Provide the [X, Y] coordinate of the cell's center where the given text is located.  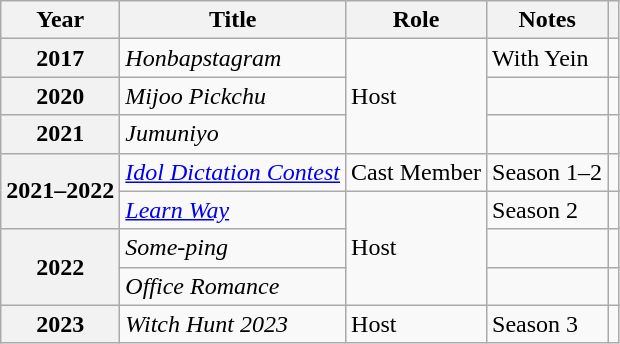
Jumuniyo [233, 134]
2021 [60, 134]
Season 3 [548, 324]
Idol Dictation Contest [233, 172]
Year [60, 20]
Learn Way [233, 210]
2017 [60, 58]
Honbapstagram [233, 58]
Witch Hunt 2023 [233, 324]
Role [416, 20]
Notes [548, 20]
2020 [60, 96]
With Yein [548, 58]
Season 1–2 [548, 172]
Season 2 [548, 210]
Cast Member [416, 172]
Office Romance [233, 286]
Title [233, 20]
Mijoo Pickchu [233, 96]
2022 [60, 267]
2021–2022 [60, 191]
Some-ping [233, 248]
2023 [60, 324]
